Capture the cell that displays the provided text and extract its [X, Y] central coordinate. 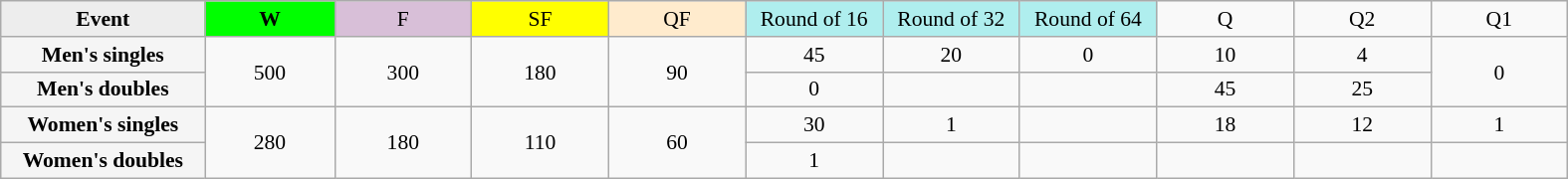
Women's doubles [104, 161]
Women's singles [104, 125]
12 [1362, 125]
Q2 [1362, 19]
Q1 [1499, 19]
500 [270, 72]
SF [541, 19]
280 [270, 143]
W [270, 19]
4 [1362, 55]
Q [1226, 19]
Men's singles [104, 55]
30 [814, 125]
60 [677, 143]
300 [403, 72]
18 [1226, 125]
90 [677, 72]
20 [951, 55]
Round of 32 [951, 19]
110 [541, 143]
Round of 16 [814, 19]
Men's doubles [104, 89]
Event [104, 19]
Round of 64 [1088, 19]
10 [1226, 55]
QF [677, 19]
F [403, 19]
25 [1362, 89]
